Identify which cell holds the provided text, then report its [x, y] central coordinate. 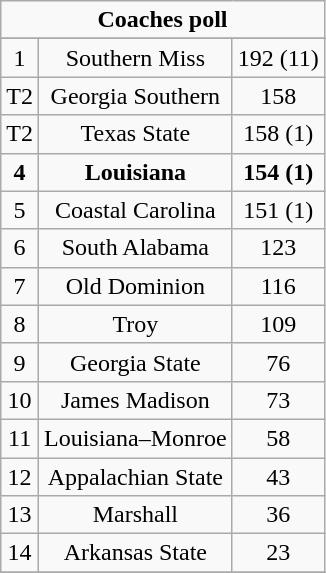
1 [20, 58]
5 [20, 210]
58 [278, 438]
Old Dominion [135, 286]
76 [278, 362]
Louisiana–Monroe [135, 438]
Troy [135, 324]
10 [20, 400]
7 [20, 286]
Coaches poll [163, 20]
Arkansas State [135, 553]
13 [20, 515]
Appalachian State [135, 477]
154 (1) [278, 172]
James Madison [135, 400]
36 [278, 515]
109 [278, 324]
23 [278, 553]
Coastal Carolina [135, 210]
14 [20, 553]
8 [20, 324]
116 [278, 286]
158 (1) [278, 134]
151 (1) [278, 210]
South Alabama [135, 248]
158 [278, 96]
6 [20, 248]
192 (11) [278, 58]
4 [20, 172]
Louisiana [135, 172]
9 [20, 362]
123 [278, 248]
Marshall [135, 515]
Texas State [135, 134]
73 [278, 400]
Georgia Southern [135, 96]
43 [278, 477]
Georgia State [135, 362]
11 [20, 438]
12 [20, 477]
Southern Miss [135, 58]
